Locate the cell with the specified text and output its [X, Y] center coordinate. 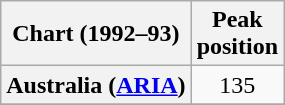
135 [237, 85]
Peakposition [237, 34]
Chart (1992–93) [96, 34]
Australia (ARIA) [96, 85]
